Output the (x, y) coordinate of the center of the cell containing the given text.  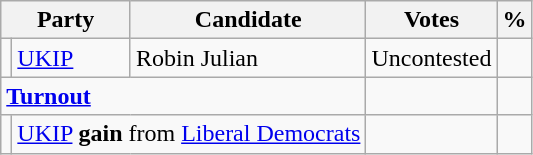
UKIP (72, 58)
Turnout (184, 96)
Uncontested (432, 58)
Candidate (248, 20)
UKIP gain from Liberal Democrats (189, 134)
Votes (432, 20)
Robin Julian (248, 58)
% (514, 20)
Party (66, 20)
